Detect which cell encompasses the target text, then output its [X, Y] center coordinate. 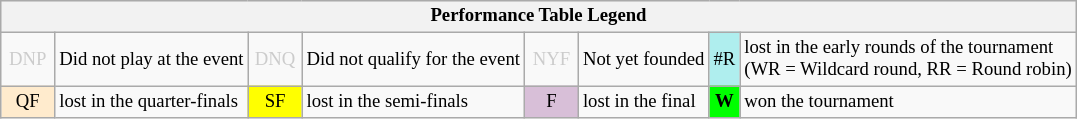
DNP [28, 60]
F [551, 102]
QF [28, 102]
lost in the final [643, 102]
lost in the early rounds of the tournament(WR = Wildcard round, RR = Round robin) [908, 60]
Not yet founded [643, 60]
won the tournament [908, 102]
DNQ [275, 60]
lost in the semi-finals [413, 102]
lost in the quarter-finals [152, 102]
Did not play at the event [152, 60]
Did not qualify for the event [413, 60]
W [724, 102]
SF [275, 102]
#R [724, 60]
NYF [551, 60]
Performance Table Legend [538, 16]
